Provide the [x, y] coordinate of the cell's center where the given text is located.  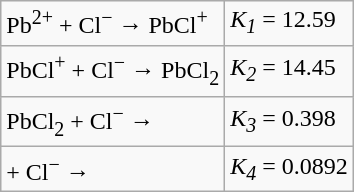
PbCl+ + Cl− → PbCl2 [113, 70]
K1 = 12.59 [290, 24]
K4 = 0.0892 [290, 170]
+ Cl− → [113, 170]
Pb2+ + Cl− → PbCl+ [113, 24]
K3 = 0.398 [290, 122]
K2 = 14.45 [290, 70]
PbCl2 + Cl− → [113, 122]
